Determine the [x, y] coordinate at the center of the cell enclosing the given text.  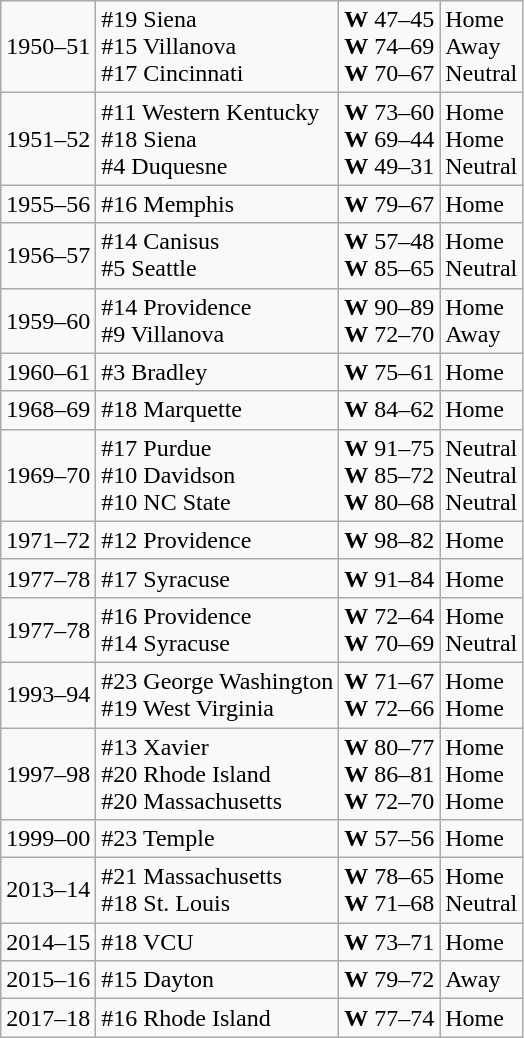
1971–72 [48, 540]
W 73–71 [390, 942]
W 79–67 [390, 204]
HomeAwayNeutral [482, 47]
#16 Rhode Island [218, 1018]
W 91–75W 85–72W 80–68 [390, 475]
#17 Purdue#10 Davidson#10 NC State [218, 475]
W 84–62 [390, 410]
2015–16 [48, 980]
HomeHome [482, 694]
1969–70 [48, 475]
W 72–64W 70–69 [390, 630]
#13 Xavier#20 Rhode Island#20 Massachusetts [218, 774]
#21 Massachusetts#18 St. Louis [218, 890]
#11 Western Kentucky#18 Siena#4 Duquesne [218, 139]
#17 Syracuse [218, 578]
1960–61 [48, 372]
HomeAway [482, 320]
1950–51 [48, 47]
W 98–82 [390, 540]
W 77–74 [390, 1018]
W 91–84 [390, 578]
1999–00 [48, 839]
1968–69 [48, 410]
1951–52 [48, 139]
2014–15 [48, 942]
#3 Bradley [218, 372]
1956–57 [48, 256]
HomeHomeHome [482, 774]
#16 Providence#14 Syracuse [218, 630]
#23 Temple [218, 839]
W 80–77W 86–81W 72–70 [390, 774]
W 79–72 [390, 980]
#14 Canisus#5 Seattle [218, 256]
2017–18 [48, 1018]
#18 Marquette [218, 410]
Away [482, 980]
#19 Siena#15 Villanova#17 Cincinnati [218, 47]
W 57–48W 85–65 [390, 256]
W 73–60W 69–44W 49–31 [390, 139]
1959–60 [48, 320]
W 90–89W 72–70 [390, 320]
W 78–65W 71–68 [390, 890]
HomeHomeNeutral [482, 139]
W 47–45W 74–69W 70–67 [390, 47]
Neutral NeutralNeutral [482, 475]
#16 Memphis [218, 204]
W 75–61 [390, 372]
1955–56 [48, 204]
#12 Providence [218, 540]
#23 George Washington#19 West Virginia [218, 694]
1997–98 [48, 774]
W 57–56 [390, 839]
W 71–67W 72–66 [390, 694]
#14 Providence#9 Villanova [218, 320]
1993–94 [48, 694]
2013–14 [48, 890]
#15 Dayton [218, 980]
#18 VCU [218, 942]
